Search for the cell housing the specified text and yield its (x, y) center coordinate. 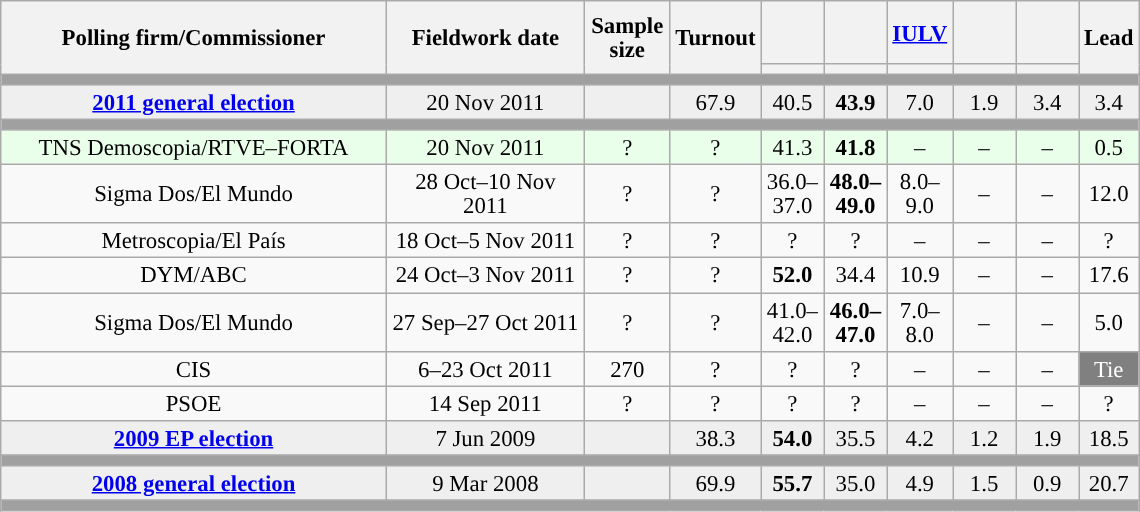
2011 general election (194, 102)
27 Sep–27 Oct 2011 (485, 322)
5.0 (1109, 322)
0.9 (1048, 484)
2009 EP election (194, 438)
6–23 Oct 2011 (485, 368)
35.5 (856, 438)
Tie (1109, 368)
40.5 (792, 102)
41.3 (792, 148)
12.0 (1109, 194)
9 Mar 2008 (485, 484)
1.5 (984, 484)
TNS Demoscopia/RTVE–FORTA (194, 148)
34.4 (856, 276)
Fieldwork date (485, 38)
270 (627, 368)
18 Oct–5 Nov 2011 (485, 242)
7 Jun 2009 (485, 438)
20.7 (1109, 484)
10.9 (920, 276)
17.6 (1109, 276)
Metroscopia/El País (194, 242)
46.0–47.0 (856, 322)
1.2 (984, 438)
0.5 (1109, 148)
52.0 (792, 276)
28 Oct–10 Nov 2011 (485, 194)
Turnout (716, 38)
IULV (920, 32)
54.0 (792, 438)
48.0–49.0 (856, 194)
7.0 (920, 102)
Sample size (627, 38)
38.3 (716, 438)
Lead (1109, 38)
18.5 (1109, 438)
36.0–37.0 (792, 194)
69.9 (716, 484)
PSOE (194, 404)
2008 general election (194, 484)
8.0–9.0 (920, 194)
DYM/ABC (194, 276)
Polling firm/Commissioner (194, 38)
55.7 (792, 484)
24 Oct–3 Nov 2011 (485, 276)
43.9 (856, 102)
7.0–8.0 (920, 322)
4.2 (920, 438)
14 Sep 2011 (485, 404)
41.0–42.0 (792, 322)
4.9 (920, 484)
41.8 (856, 148)
CIS (194, 368)
35.0 (856, 484)
67.9 (716, 102)
